From the cell containing the given text, extract its center point as (x, y) coordinate. 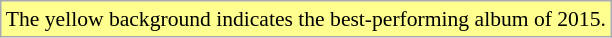
The yellow background indicates the best-performing album of 2015. (306, 19)
